Return [x, y] of the center of cell containing provided text 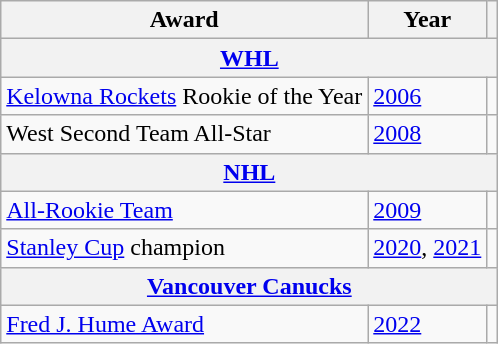
Stanley Cup champion [184, 248]
2008 [428, 134]
2020, 2021 [428, 248]
West Second Team All-Star [184, 134]
All-Rookie Team [184, 210]
2022 [428, 324]
2006 [428, 96]
Award [184, 20]
NHL [250, 172]
Kelowna Rockets Rookie of the Year [184, 96]
WHL [250, 58]
Vancouver Canucks [250, 286]
2009 [428, 210]
Year [428, 20]
Fred J. Hume Award [184, 324]
